Determine the [X, Y] coordinate at the center of the cell enclosing the given text.  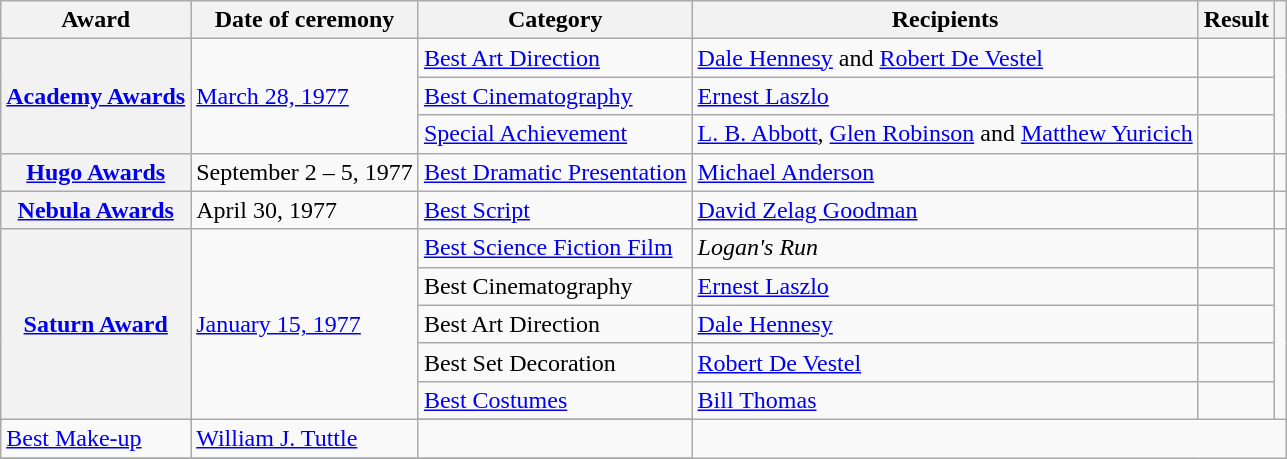
Academy Awards [96, 96]
Best Make-up [96, 438]
Best Science Fiction Film [555, 248]
Robert De Vestel [945, 362]
David Zelag Goodman [945, 210]
Hugo Awards [96, 172]
January 15, 1977 [305, 324]
Date of ceremony [305, 20]
Logan's Run [945, 248]
Michael Anderson [945, 172]
William J. Tuttle [305, 438]
April 30, 1977 [305, 210]
Dale Hennesy [945, 324]
Best Script [555, 210]
Special Achievement [555, 134]
Best Dramatic Presentation [555, 172]
Best Set Decoration [555, 362]
Award [96, 20]
September 2 – 5, 1977 [305, 172]
Recipients [945, 20]
Saturn Award [96, 324]
Category [555, 20]
Result [1236, 20]
Nebula Awards [96, 210]
March 28, 1977 [305, 96]
Dale Hennesy and Robert De Vestel [945, 58]
Bill Thomas [945, 400]
L. B. Abbott, Glen Robinson and Matthew Yuricich [945, 134]
Best Costumes [555, 400]
